Capture the cell that displays the provided text and extract its (x, y) central coordinate. 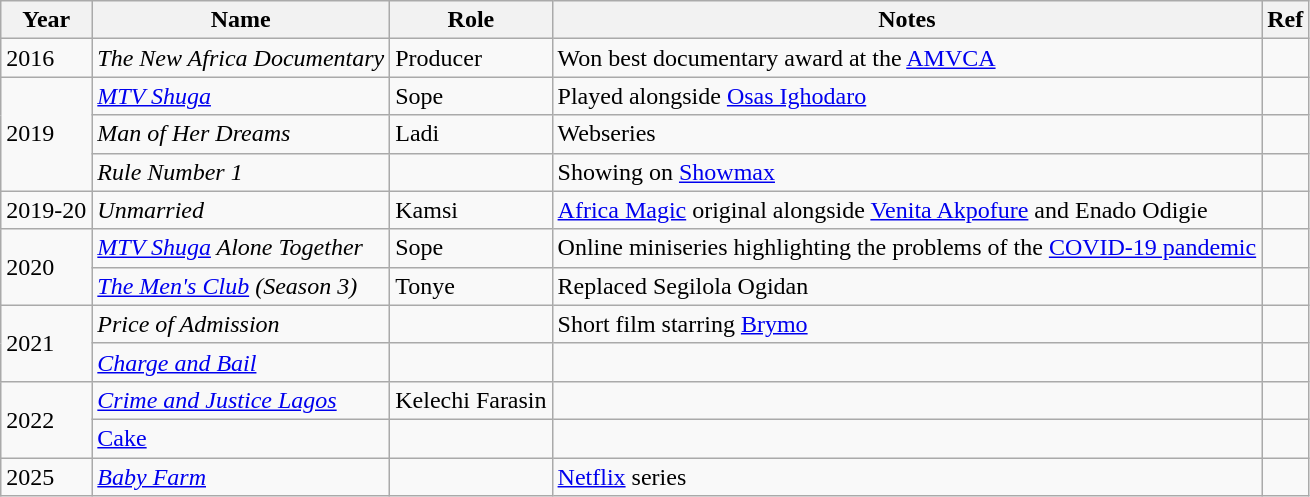
Man of Her Dreams (241, 134)
2025 (46, 477)
Role (471, 20)
Ladi (471, 134)
The New Africa Documentary (241, 58)
Kamsi (471, 210)
Won best documentary award at the AMVCA (907, 58)
Played alongside Osas Ighodaro (907, 96)
Tonye (471, 286)
Charge and Bail (241, 362)
Showing on Showmax (907, 172)
2021 (46, 343)
Notes (907, 20)
2019-20 (46, 210)
Price of Admission (241, 324)
Year (46, 20)
Name (241, 20)
Kelechi Farasin (471, 400)
Rule Number 1 (241, 172)
MTV Shuga Alone Together (241, 248)
MTV Shuga (241, 96)
2019 (46, 134)
Africa Magic original alongside Venita Akpofure and Enado Odigie (907, 210)
Crime and Justice Lagos (241, 400)
Unmarried (241, 210)
Producer (471, 58)
Online miniseries highlighting the problems of the COVID-19 pandemic (907, 248)
Replaced Segilola Ogidan (907, 286)
2020 (46, 267)
The Men's Club (Season 3) (241, 286)
2016 (46, 58)
Short film starring Brymo (907, 324)
Netflix series (907, 477)
Ref (1286, 20)
Cake (241, 438)
2022 (46, 419)
Webseries (907, 134)
Baby Farm (241, 477)
